Pinpoint the cell where the given text exists, returning its [X, Y] midpoint coordinate. 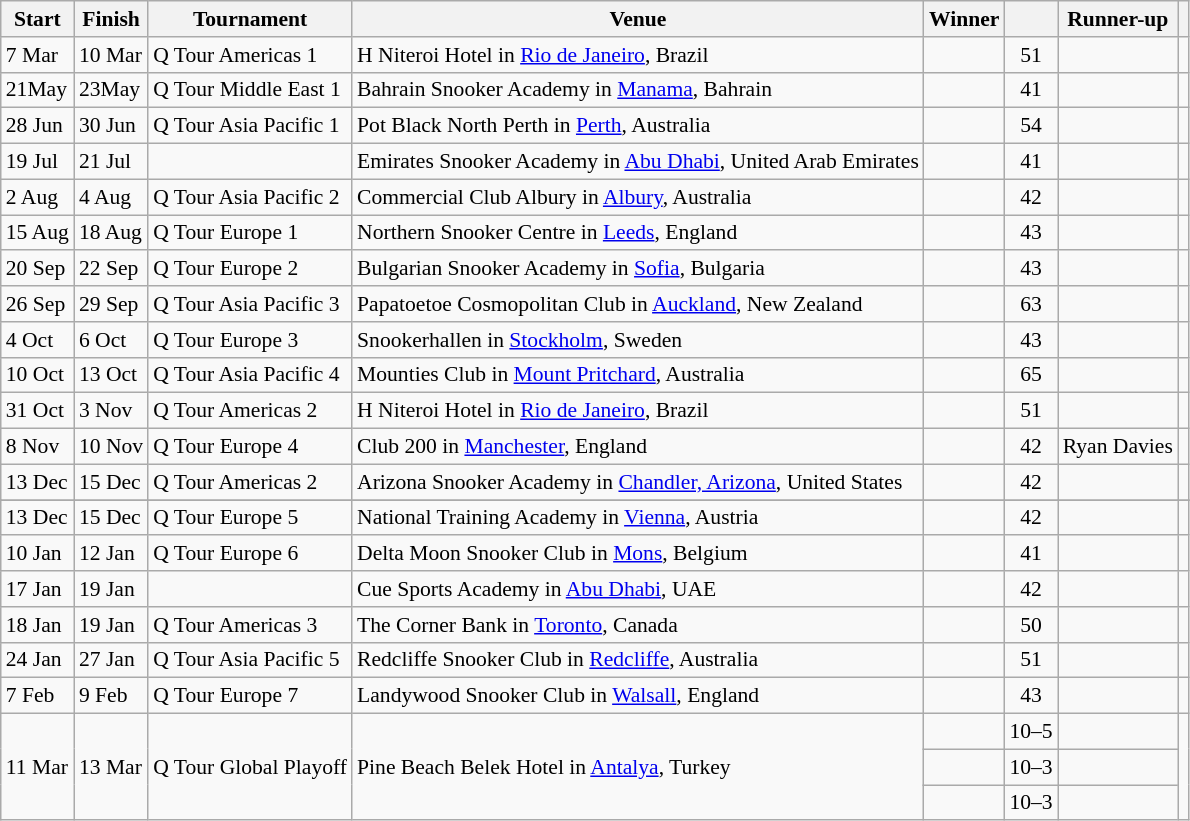
Pot Black North Perth in Perth, Australia [638, 126]
Q Tour Europe 4 [250, 447]
2 Aug [38, 197]
31 Oct [38, 411]
Snookerhallen in Stockholm, Sweden [638, 340]
Landywood Snooker Club in Walsall, England [638, 696]
3 Nov [111, 411]
Delta Moon Snooker Club in Mons, Belgium [638, 554]
Q Tour Americas 3 [250, 625]
Q Tour Europe 3 [250, 340]
Commercial Club Albury in Albury, Australia [638, 197]
4 Oct [38, 340]
54 [1030, 126]
Q Tour Europe 5 [250, 518]
17 Jan [38, 589]
The Corner Bank in Toronto, Canada [638, 625]
13 Oct [111, 375]
Finish [111, 19]
7 Mar [38, 55]
8 Nov [38, 447]
Cue Sports Academy in Abu Dhabi, UAE [638, 589]
63 [1030, 304]
Q Tour Middle East 1 [250, 90]
National Training Academy in Vienna, Austria [638, 518]
Q Tour Asia Pacific 1 [250, 126]
Emirates Snooker Academy in Abu Dhabi, United Arab Emirates [638, 162]
Arizona Snooker Academy in Chandler, Arizona, United States [638, 482]
22 Sep [111, 269]
18 Jan [38, 625]
13 Mar [111, 768]
10 Nov [111, 447]
Bulgarian Snooker Academy in Sofia, Bulgaria [638, 269]
Q Tour Europe 6 [250, 554]
Northern Snooker Centre in Leeds, England [638, 233]
30 Jun [111, 126]
19 Jul [38, 162]
Tournament [250, 19]
29 Sep [111, 304]
7 Feb [38, 696]
50 [1030, 625]
Q Tour Asia Pacific 2 [250, 197]
28 Jun [38, 126]
15 Aug [38, 233]
12 Jan [111, 554]
Start [38, 19]
24 Jan [38, 660]
18 Aug [111, 233]
23May [111, 90]
Q Tour Americas 1 [250, 55]
Redcliffe Snooker Club in Redcliffe, Australia [638, 660]
Bahrain Snooker Academy in Manama, Bahrain [638, 90]
Runner-up [1118, 19]
Q Tour Asia Pacific 3 [250, 304]
Papatoetoe Cosmopolitan Club in Auckland, New Zealand [638, 304]
10 Mar [111, 55]
10–5 [1030, 732]
27 Jan [111, 660]
11 Mar [38, 768]
Ryan Davies [1118, 447]
9 Feb [111, 696]
65 [1030, 375]
Club 200 in Manchester, England [638, 447]
Mounties Club in Mount Pritchard, Australia [638, 375]
10 Oct [38, 375]
Winner [964, 19]
4 Aug [111, 197]
Q Tour Europe 7 [250, 696]
6 Oct [111, 340]
21 Jul [111, 162]
26 Sep [38, 304]
10 Jan [38, 554]
Q Tour Asia Pacific 5 [250, 660]
Q Tour Global Playoff [250, 768]
20 Sep [38, 269]
Venue [638, 19]
21May [38, 90]
Pine Beach Belek Hotel in Antalya, Turkey [638, 768]
Q Tour Europe 1 [250, 233]
Q Tour Europe 2 [250, 269]
Q Tour Asia Pacific 4 [250, 375]
